From the cell containing the given text, extract its center point as (x, y) coordinate. 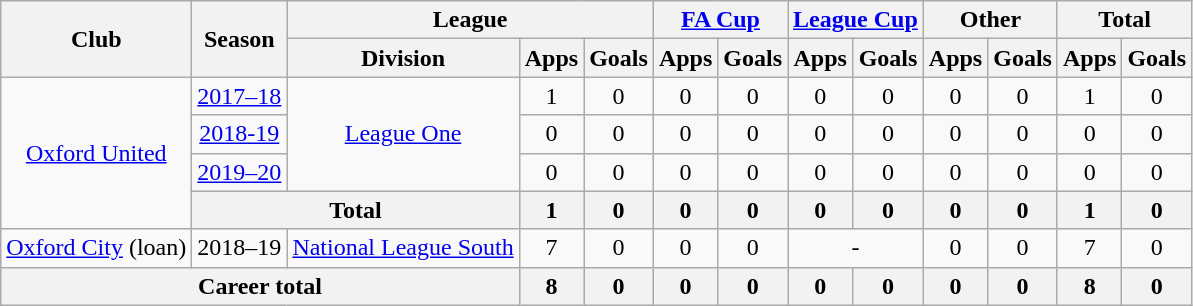
2018-19 (240, 134)
League Cup (856, 20)
Club (96, 39)
2017–18 (240, 96)
League One (403, 134)
2019–20 (240, 172)
Division (403, 58)
- (856, 248)
Career total (260, 286)
Other (990, 20)
FA Cup (720, 20)
Oxford City (loan) (96, 248)
Oxford United (96, 153)
League (470, 20)
National League South (403, 248)
Season (240, 39)
2018–19 (240, 248)
